Output the (X, Y) coordinate of the center of the cell containing the given text.  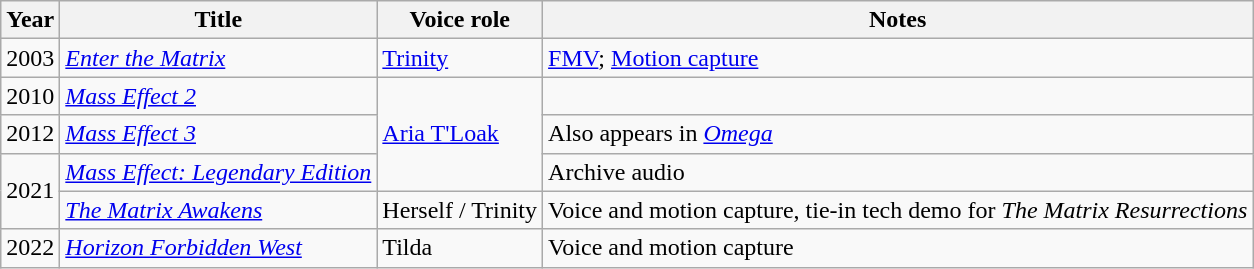
Tilda (460, 248)
Voice role (460, 20)
The Matrix Awakens (218, 210)
2012 (30, 134)
Voice and motion capture, tie-in tech demo for The Matrix Resurrections (898, 210)
2022 (30, 248)
Voice and motion capture (898, 248)
2003 (30, 58)
Horizon Forbidden West (218, 248)
Also appears in Omega (898, 134)
FMV; Motion capture (898, 58)
Herself / Trinity (460, 210)
Mass Effect: Legendary Edition (218, 172)
Enter the Matrix (218, 58)
Notes (898, 20)
Archive audio (898, 172)
2010 (30, 96)
Trinity (460, 58)
Mass Effect 2 (218, 96)
Aria T'Loak (460, 134)
Title (218, 20)
Year (30, 20)
Mass Effect 3 (218, 134)
2021 (30, 191)
